Scan for the cell matching the given text and deliver its (X, Y) coordinate at center. 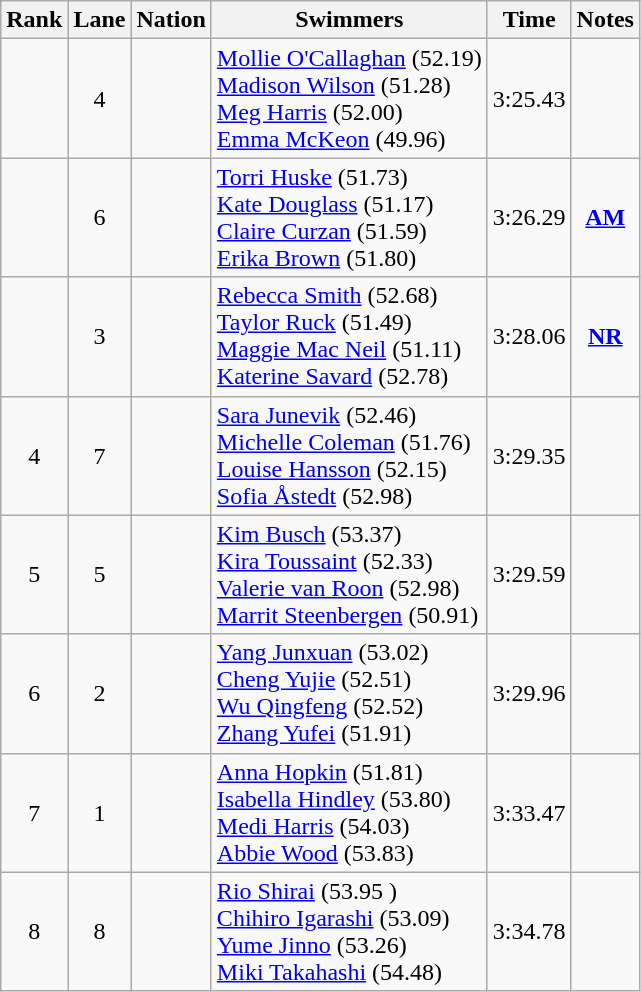
Rio Shirai (53.95 )Chihiro Igarashi (53.09)Yume Jinno (53.26)Miki Takahashi (54.48) (349, 932)
Kim Busch (53.37)Kira Toussaint (52.33)Valerie van Roon (52.98)Marrit Steenbergen (50.91) (349, 574)
Swimmers (349, 20)
Rebecca Smith (52.68)Taylor Ruck (51.49)Maggie Mac Neil (51.11)Katerine Savard (52.78) (349, 336)
3:29.96 (529, 694)
3:29.59 (529, 574)
NR (605, 336)
Time (529, 20)
3:29.35 (529, 456)
AM (605, 218)
3:34.78 (529, 932)
Anna Hopkin (51.81)Isabella Hindley (53.80)Medi Harris (54.03)Abbie Wood (53.83) (349, 812)
3:28.06 (529, 336)
2 (100, 694)
3:25.43 (529, 98)
3 (100, 336)
Notes (605, 20)
Mollie O'Callaghan (52.19)Madison Wilson (51.28)Meg Harris (52.00)Emma McKeon (49.96) (349, 98)
Rank (34, 20)
1 (100, 812)
3:33.47 (529, 812)
Yang Junxuan (53.02)Cheng Yujie (52.51)Wu Qingfeng (52.52)Zhang Yufei (51.91) (349, 694)
Sara Junevik (52.46)Michelle Coleman (51.76)Louise Hansson (52.15)Sofia Åstedt (52.98) (349, 456)
3:26.29 (529, 218)
Nation (171, 20)
Lane (100, 20)
Torri Huske (51.73)Kate Douglass (51.17)Claire Curzan (51.59)Erika Brown (51.80) (349, 218)
